Detect which cell encompasses the target text, then output its (x, y) center coordinate. 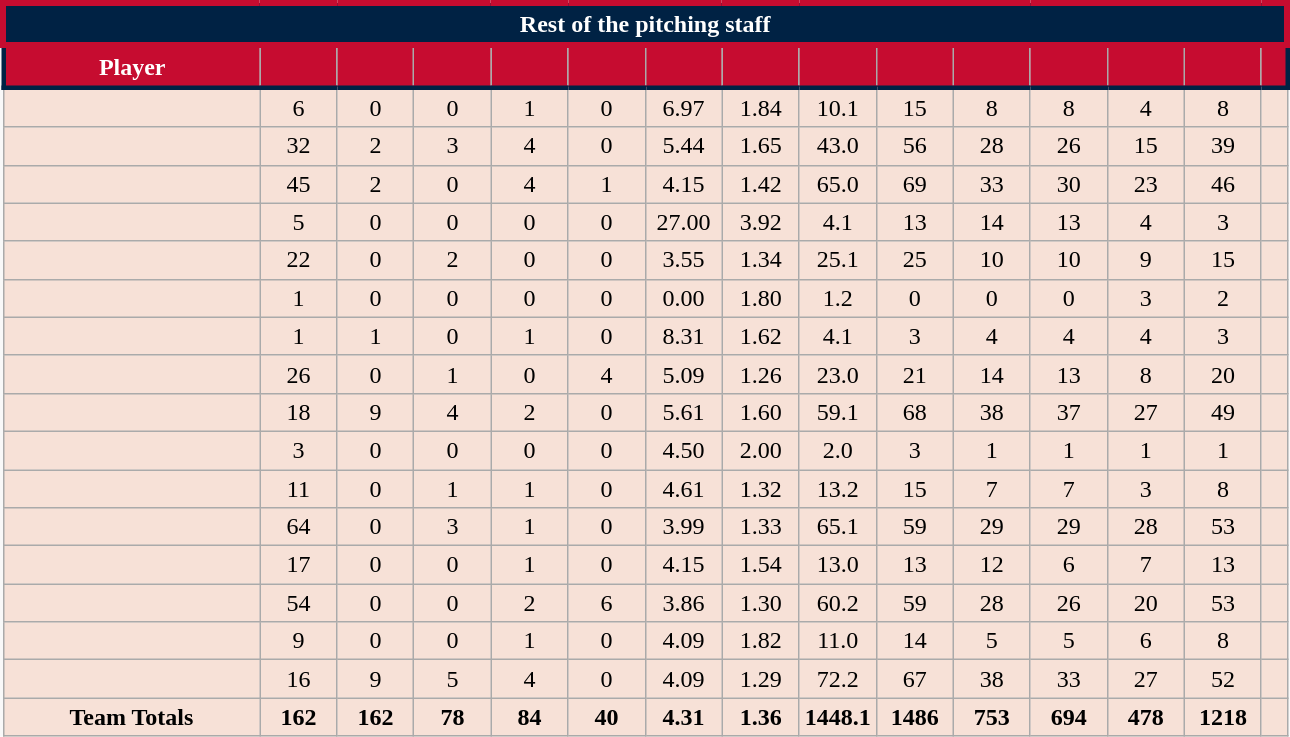
1.2 (838, 298)
1.80 (760, 298)
1.84 (760, 107)
1.62 (760, 336)
69 (914, 184)
39 (1222, 146)
17 (298, 565)
59.1 (838, 412)
21 (914, 374)
4.50 (684, 450)
52 (1222, 679)
64 (298, 527)
12 (992, 565)
1.32 (760, 489)
1486 (914, 717)
23.0 (838, 374)
Rest of the pitching staff (645, 24)
46 (1222, 184)
1.42 (760, 184)
8.31 (684, 336)
27.00 (684, 222)
478 (1146, 717)
65.1 (838, 527)
45 (298, 184)
5.61 (684, 412)
2.00 (760, 450)
0.00 (684, 298)
16 (298, 679)
3.99 (684, 527)
22 (298, 260)
4.31 (684, 717)
1.29 (760, 679)
68 (914, 412)
60.2 (838, 603)
43.0 (838, 146)
40 (606, 717)
6.97 (684, 107)
1218 (1222, 717)
84 (530, 717)
56 (914, 146)
2.0 (838, 450)
25 (914, 260)
5.09 (684, 374)
694 (1068, 717)
13.0 (838, 565)
11.0 (838, 641)
3.92 (760, 222)
5.44 (684, 146)
13.2 (838, 489)
67 (914, 679)
4.61 (684, 489)
10.1 (838, 107)
Player (132, 67)
72.2 (838, 679)
Team Totals (132, 717)
78 (452, 717)
25.1 (838, 260)
1.36 (760, 717)
1.34 (760, 260)
3.86 (684, 603)
1.30 (760, 603)
49 (1222, 412)
30 (1068, 184)
1448.1 (838, 717)
1.60 (760, 412)
37 (1068, 412)
1.54 (760, 565)
1.82 (760, 641)
54 (298, 603)
65.0 (838, 184)
753 (992, 717)
11 (298, 489)
1.33 (760, 527)
32 (298, 146)
23 (1146, 184)
18 (298, 412)
3.55 (684, 260)
1.65 (760, 146)
1.26 (760, 374)
